Locate the cell with the specified text and output its [x, y] center coordinate. 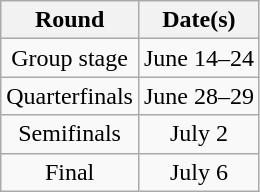
June 28–29 [198, 96]
June 14–24 [198, 58]
Date(s) [198, 20]
Semifinals [70, 134]
Final [70, 172]
Quarterfinals [70, 96]
July 6 [198, 172]
Group stage [70, 58]
Round [70, 20]
July 2 [198, 134]
